Provide the (X, Y) coordinate of the cell's center where the given text is located.  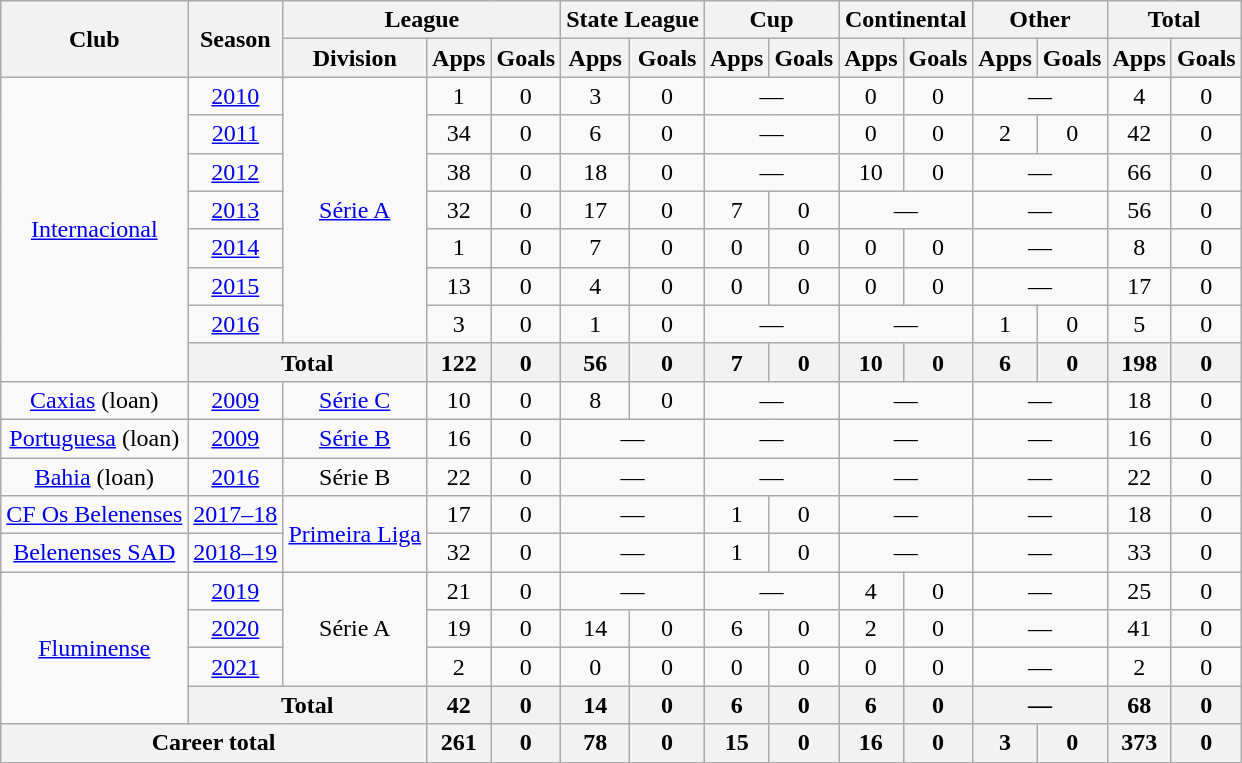
2017–18 (236, 515)
38 (459, 172)
66 (1139, 172)
68 (1139, 705)
19 (459, 629)
Internacional (94, 229)
State League (633, 20)
2010 (236, 96)
261 (459, 743)
CF Os Belenenses (94, 515)
78 (596, 743)
122 (459, 362)
Fluminense (94, 648)
Portuguesa (loan) (94, 438)
Season (236, 39)
33 (1139, 553)
2021 (236, 667)
Division (355, 58)
2014 (236, 248)
Primeira Liga (355, 534)
Belenenses SAD (94, 553)
13 (459, 286)
15 (736, 743)
2011 (236, 134)
34 (459, 134)
Club (94, 39)
2018–19 (236, 553)
Career total (214, 743)
25 (1139, 591)
Continental (906, 20)
Bahia (loan) (94, 477)
2012 (236, 172)
5 (1139, 324)
Cup (771, 20)
Caxias (loan) (94, 400)
41 (1139, 629)
2015 (236, 286)
Série C (355, 400)
2019 (236, 591)
League (422, 20)
Other (1040, 20)
21 (459, 591)
373 (1139, 743)
2013 (236, 210)
198 (1139, 362)
2020 (236, 629)
